Determine the (x, y) coordinate at the center of the cell enclosing the given text.  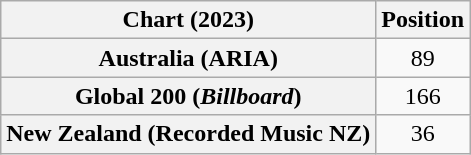
89 (423, 58)
Global 200 (Billboard) (188, 96)
36 (423, 134)
Chart (2023) (188, 20)
New Zealand (Recorded Music NZ) (188, 134)
166 (423, 96)
Australia (ARIA) (188, 58)
Position (423, 20)
